Return [x, y] of the center of cell containing provided text 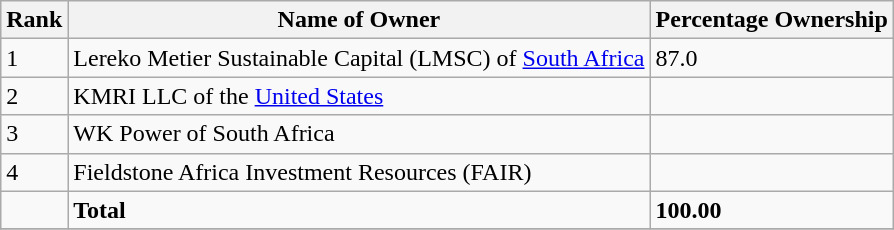
Total [359, 210]
Fieldstone Africa Investment Resources (FAIR) [359, 172]
Name of Owner [359, 20]
100.00 [772, 210]
87.0 [772, 58]
KMRI LLC of the United States [359, 96]
Lereko Metier Sustainable Capital (LMSC) of South Africa [359, 58]
WK Power of South Africa [359, 134]
4 [34, 172]
2 [34, 96]
Rank [34, 20]
Percentage Ownership [772, 20]
3 [34, 134]
1 [34, 58]
